Return (x, y) of the center of cell containing provided text 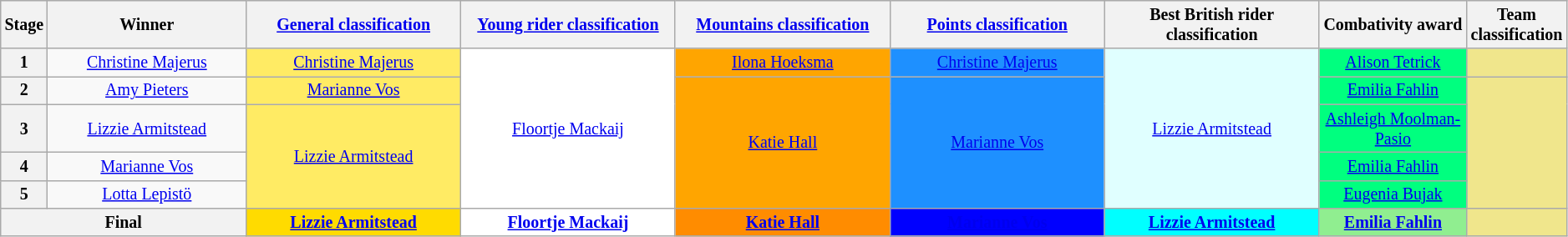
Mountains classification (782, 25)
Combativity award (1393, 25)
Final (124, 222)
Lotta Lepistö (147, 194)
Winner (147, 25)
1 (24, 63)
4 (24, 167)
2 (24, 90)
Team classification (1517, 25)
Stage (24, 25)
3 (24, 129)
Ilona Hoeksma (782, 63)
Points classification (997, 25)
5 (24, 194)
Amy Pieters (147, 90)
Ashleigh Moolman-Pasio (1393, 129)
Eugenia Bujak (1393, 194)
Young rider classification (568, 25)
Best British rider classification (1211, 25)
Alison Tetrick (1393, 63)
General classification (354, 25)
